Return [x, y] of the center of cell containing provided text 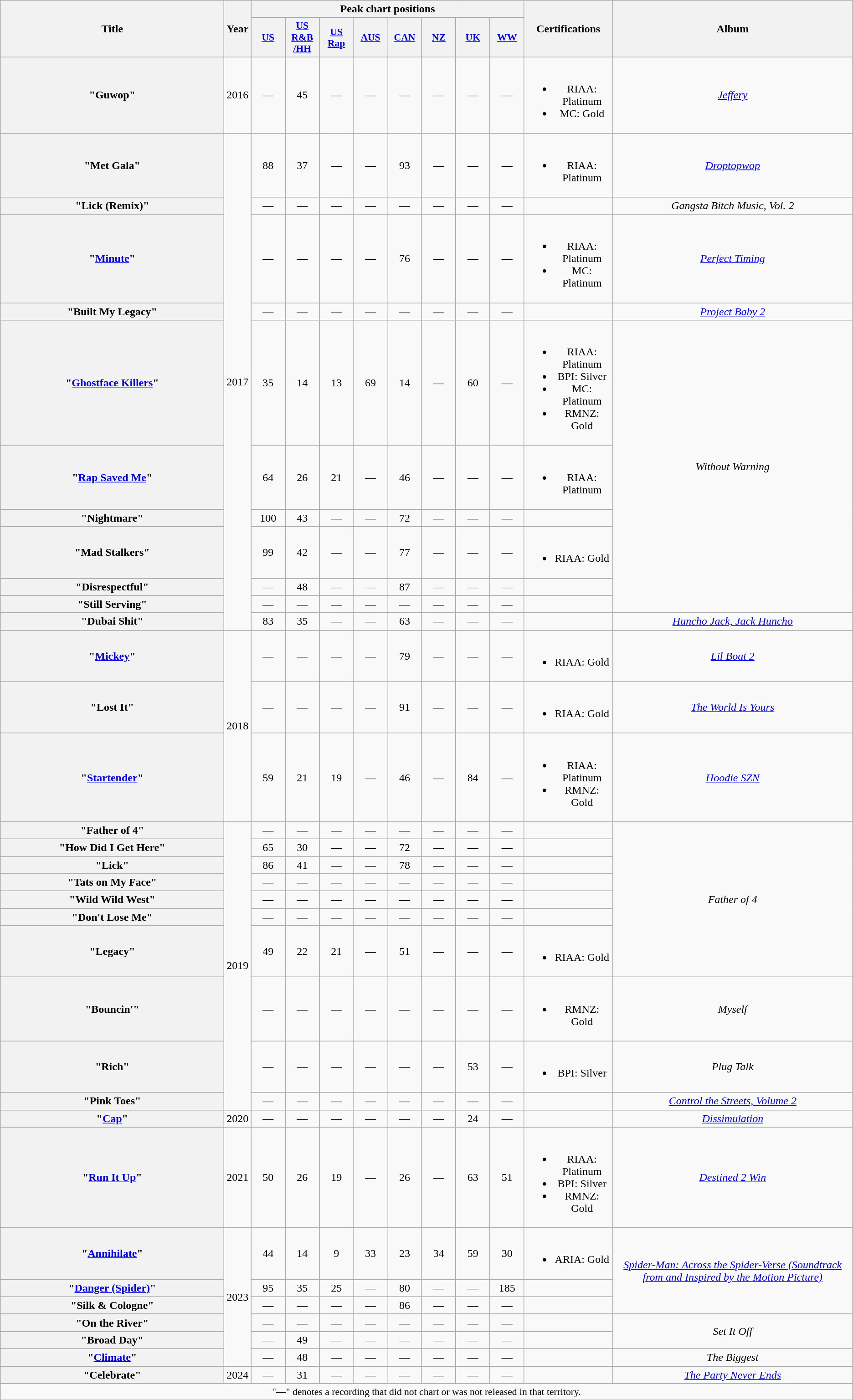
"Nightmare" [112, 518]
"Pink Toes" [112, 1101]
"Lost It" [112, 707]
33 [371, 1254]
95 [268, 1288]
NZ [438, 37]
RIAA: PlatinumMC: Gold [568, 95]
91 [405, 707]
Peak chart positions [387, 9]
"Met Gala" [112, 165]
Gangsta Bitch Music, Vol. 2 [733, 206]
"Lick (Remix)" [112, 206]
93 [405, 165]
2018 [238, 726]
The Party Never Ends [733, 1374]
Droptopwop [733, 165]
Myself [733, 1009]
"Lick" [112, 865]
"Rap Saved Me" [112, 477]
Set It Off [733, 1331]
13 [336, 383]
69 [371, 383]
Control the Streets, Volume 2 [733, 1101]
22 [303, 951]
"Climate" [112, 1357]
RIAA: PlatinumBPI: SilverRMNZ: Gold [568, 1177]
2021 [238, 1177]
Certifications [568, 29]
"Dubai Shit" [112, 621]
42 [303, 552]
100 [268, 518]
Father of 4 [733, 899]
"Ghostface Killers" [112, 383]
2024 [238, 1374]
Hoodie SZN [733, 777]
84 [473, 777]
45 [303, 95]
"Danger (Spider)" [112, 1288]
"Father of 4" [112, 830]
37 [303, 165]
"Minute" [112, 259]
US R&B/HH [303, 37]
79 [405, 656]
US [268, 37]
Jeffery [733, 95]
25 [336, 1288]
23 [405, 1254]
77 [405, 552]
76 [405, 259]
"Mickey" [112, 656]
"Mad Stalkers" [112, 552]
Spider-Man: Across the Spider-Verse (Soundtrack from and Inspired by the Motion Picture) [733, 1271]
"Still Serving" [112, 604]
2016 [238, 95]
31 [303, 1374]
"Cap" [112, 1118]
Perfect Timing [733, 259]
RIAA: PlatinumRMNZ: Gold [568, 777]
UK [473, 37]
65 [268, 847]
60 [473, 383]
78 [405, 865]
"Wild Wild West" [112, 900]
Lil Boat 2 [733, 656]
Plug Talk [733, 1067]
2023 [238, 1297]
"Tats on My Face" [112, 882]
"How Did I Get Here" [112, 847]
64 [268, 477]
The Biggest [733, 1357]
Without Warning [733, 467]
RIAA: PlatinumMC: Platinum [568, 259]
87 [405, 587]
"—" denotes a recording that did not chart or was not released in that territory. [426, 1392]
Destined 2 Win [733, 1177]
34 [438, 1254]
AUS [371, 37]
The World Is Yours [733, 707]
RIAA: PlatinumBPI: SilverMC: PlatinumRMNZ: Gold [568, 383]
24 [473, 1118]
Project Baby 2 [733, 312]
2019 [238, 966]
ARIA: Gold [568, 1254]
"Built My Legacy" [112, 312]
Album [733, 29]
88 [268, 165]
"Disrespectful" [112, 587]
Year [238, 29]
"On the River" [112, 1323]
RMNZ: Gold [568, 1009]
83 [268, 621]
99 [268, 552]
"Run It Up" [112, 1177]
"Legacy" [112, 951]
185 [507, 1288]
"Celebrate" [112, 1374]
"Startender" [112, 777]
"Bouncin'" [112, 1009]
80 [405, 1288]
2020 [238, 1118]
"Rich" [112, 1067]
2017 [238, 382]
43 [303, 518]
WW [507, 37]
US Rap [336, 37]
"Annihilate" [112, 1254]
"Silk & Cologne" [112, 1305]
BPI: Silver [568, 1067]
"Broad Day" [112, 1340]
9 [336, 1254]
41 [303, 865]
50 [268, 1177]
44 [268, 1254]
"Don't Lose Me" [112, 917]
"Guwop" [112, 95]
CAN [405, 37]
Dissimulation [733, 1118]
53 [473, 1067]
Huncho Jack, Jack Huncho [733, 621]
Title [112, 29]
